Return [X, Y] of the center of cell containing provided text 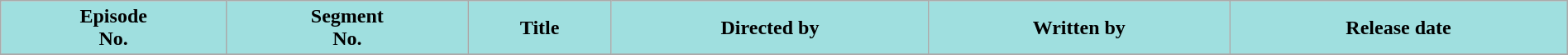
Written by [1079, 28]
Release date [1399, 28]
Directed by [770, 28]
Title [539, 28]
SegmentNo. [347, 28]
EpisodeNo. [114, 28]
